Scan for the cell matching the given text and deliver its [X, Y] coordinate at center. 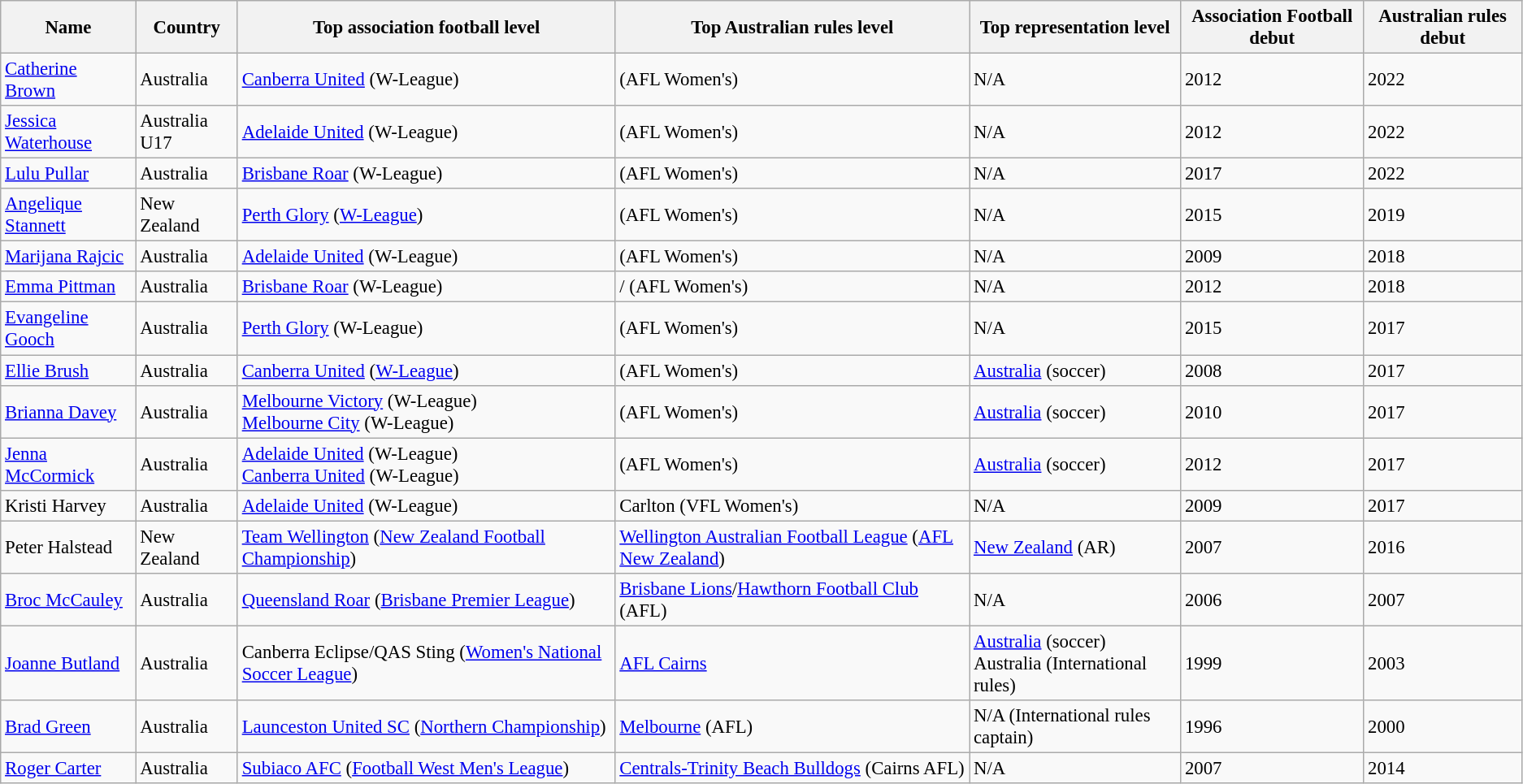
Jenna McCormick [68, 465]
Catherine Brown [68, 80]
Angelique Stannett [68, 214]
2000 [1443, 726]
Melbourne Victory (W-League)Melbourne City (W-League) [426, 411]
Brad Green [68, 726]
2014 [1443, 768]
Lulu Pullar [68, 174]
1999 [1273, 663]
Melbourne (AFL) [792, 726]
Brisbane Lions/Hawthorn Football Club (AFL) [792, 600]
Brianna Davey [68, 411]
2006 [1273, 600]
Ellie Brush [68, 370]
N/A (International rules captain) [1075, 726]
Queensland Roar (Brisbane Premier League) [426, 600]
Carlton (VFL Women's) [792, 505]
Broc McCauley [68, 600]
Launceston United SC (Northern Championship) [426, 726]
Joanne Butland [68, 663]
2016 [1443, 548]
Top association football level [426, 28]
Top Australian rules level [792, 28]
Australia U17 [187, 132]
2008 [1273, 370]
2019 [1443, 214]
New Zealand (AR) [1075, 548]
2010 [1273, 411]
/ (AFL Women's) [792, 287]
Centrals-Trinity Beach Bulldogs (Cairns AFL) [792, 768]
Association Football debut [1273, 28]
Country [187, 28]
Canberra Eclipse/QAS Sting (Women's National Soccer League) [426, 663]
Wellington Australian Football League (AFL New Zealand) [792, 548]
Australian rules debut [1443, 28]
Subiaco AFC (Football West Men's League) [426, 768]
Adelaide United (W-League)Canberra United (W-League) [426, 465]
Kristi Harvey [68, 505]
AFL Cairns [792, 663]
Australia (soccer)Australia (International rules) [1075, 663]
Jessica Waterhouse [68, 132]
Name [68, 28]
Emma Pittman [68, 287]
Peter Halstead [68, 548]
Roger Carter [68, 768]
Top representation level [1075, 28]
1996 [1273, 726]
2003 [1443, 663]
Evangeline Gooch [68, 328]
Marijana Rajcic [68, 257]
Team Wellington (New Zealand Football Championship) [426, 548]
